Output the (X, Y) coordinate of the center of the cell containing the given text.  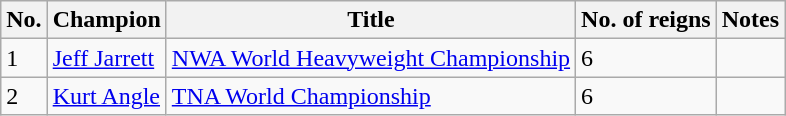
1 (24, 58)
2 (24, 96)
Jeff Jarrett (106, 58)
TNA World Championship (370, 96)
Title (370, 20)
Kurt Angle (106, 96)
Notes (750, 20)
No. of reigns (646, 20)
NWA World Heavyweight Championship (370, 58)
Champion (106, 20)
No. (24, 20)
